Locate the cell with the specified text and output its (x, y) center coordinate. 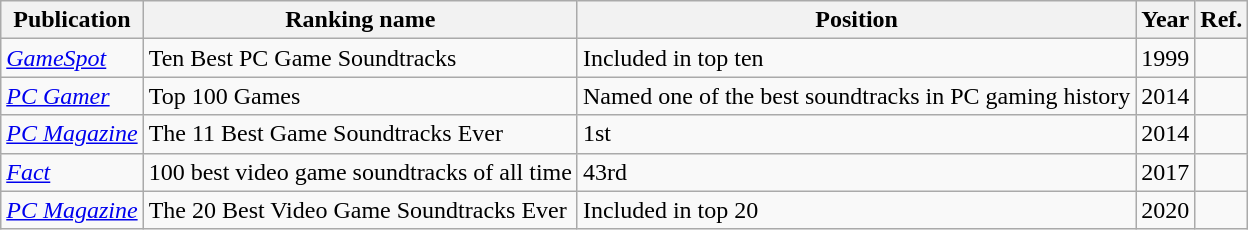
Ten Best PC Game Soundtracks (360, 58)
Ref. (1222, 20)
2020 (1166, 210)
Fact (72, 172)
100 best video game soundtracks of all time (360, 172)
43rd (856, 172)
Named one of the best soundtracks in PC gaming history (856, 96)
Ranking name (360, 20)
1999 (1166, 58)
Included in top ten (856, 58)
1st (856, 134)
PC Gamer (72, 96)
GameSpot (72, 58)
The 20 Best Video Game Soundtracks Ever (360, 210)
Included in top 20 (856, 210)
Position (856, 20)
2017 (1166, 172)
The 11 Best Game Soundtracks Ever (360, 134)
Top 100 Games (360, 96)
Publication (72, 20)
Year (1166, 20)
